Search for the cell housing the specified text and yield its (X, Y) center coordinate. 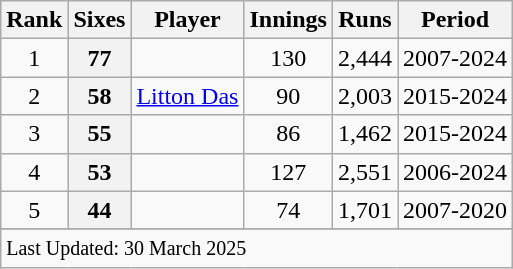
2007-2024 (456, 58)
44 (100, 210)
58 (100, 96)
2 (34, 96)
Last Updated: 30 March 2025 (257, 248)
130 (288, 58)
Litton Das (188, 96)
2,551 (364, 172)
1,462 (364, 134)
2,003 (364, 96)
77 (100, 58)
Runs (364, 20)
55 (100, 134)
53 (100, 172)
Period (456, 20)
86 (288, 134)
Player (188, 20)
1,701 (364, 210)
90 (288, 96)
Innings (288, 20)
1 (34, 58)
2,444 (364, 58)
5 (34, 210)
4 (34, 172)
3 (34, 134)
2007-2020 (456, 210)
Rank (34, 20)
74 (288, 210)
2006-2024 (456, 172)
Sixes (100, 20)
127 (288, 172)
